Search for the cell housing the specified text and yield its (x, y) center coordinate. 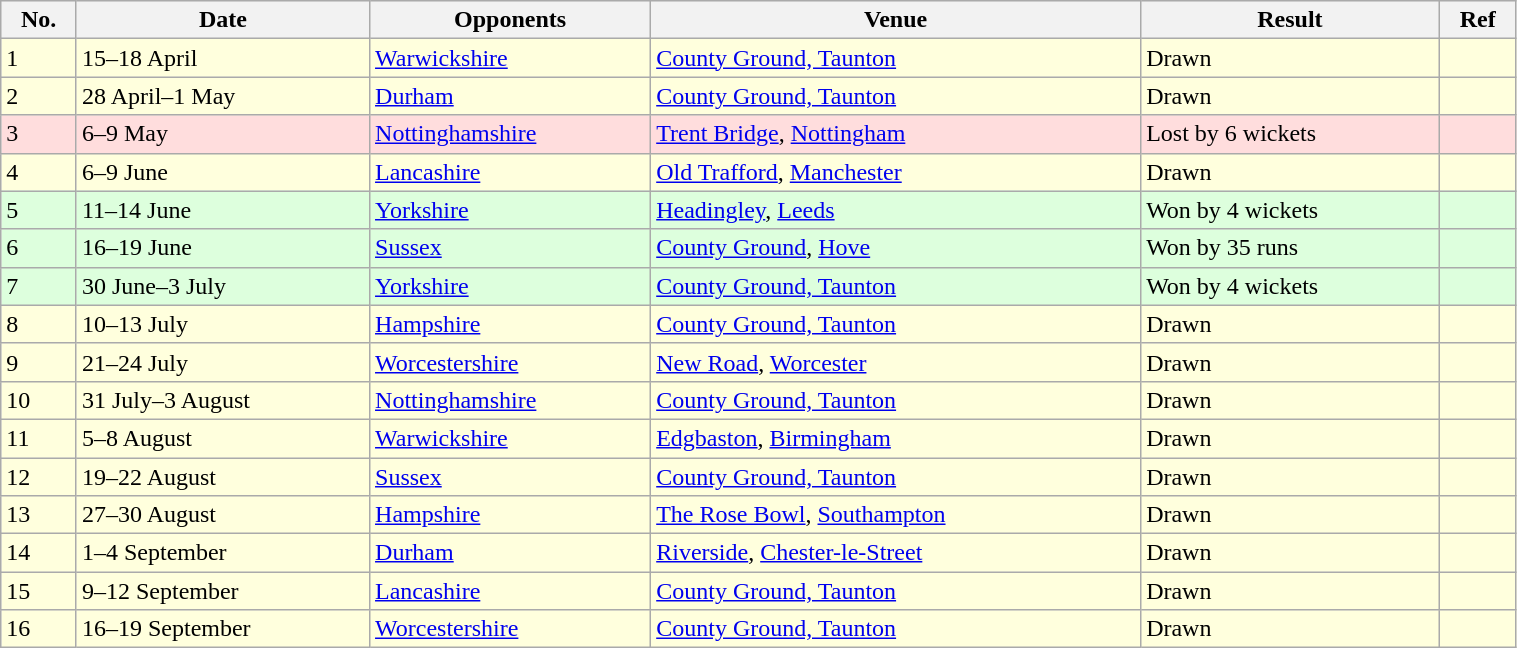
9–12 September (222, 591)
14 (39, 553)
2 (39, 96)
5 (39, 210)
The Rose Bowl, Southampton (896, 515)
3 (39, 134)
Venue (896, 20)
Riverside, Chester-le-Street (896, 553)
8 (39, 324)
Edgbaston, Birmingham (896, 438)
Ref (1478, 20)
16–19 June (222, 248)
1–4 September (222, 553)
Old Trafford, Manchester (896, 172)
6–9 June (222, 172)
27–30 August (222, 515)
30 June–3 July (222, 286)
Opponents (510, 20)
31 July–3 August (222, 400)
28 April–1 May (222, 96)
12 (39, 477)
6 (39, 248)
21–24 July (222, 362)
10 (39, 400)
4 (39, 172)
1 (39, 58)
13 (39, 515)
16 (39, 629)
19–22 August (222, 477)
16–19 September (222, 629)
Date (222, 20)
Trent Bridge, Nottingham (896, 134)
7 (39, 286)
Result (1290, 20)
5–8 August (222, 438)
New Road, Worcester (896, 362)
Headingley, Leeds (896, 210)
15–18 April (222, 58)
Lost by 6 wickets (1290, 134)
6–9 May (222, 134)
11–14 June (222, 210)
No. (39, 20)
10–13 July (222, 324)
County Ground, Hove (896, 248)
Won by 35 runs (1290, 248)
9 (39, 362)
15 (39, 591)
11 (39, 438)
